Determine the (X, Y) coordinate at the center of the cell enclosing the given text.  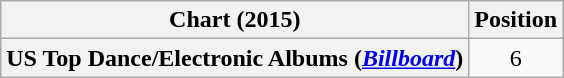
Chart (2015) (235, 20)
6 (516, 58)
Position (516, 20)
US Top Dance/Electronic Albums (Billboard) (235, 58)
